Capture the cell that displays the provided text and extract its (X, Y) central coordinate. 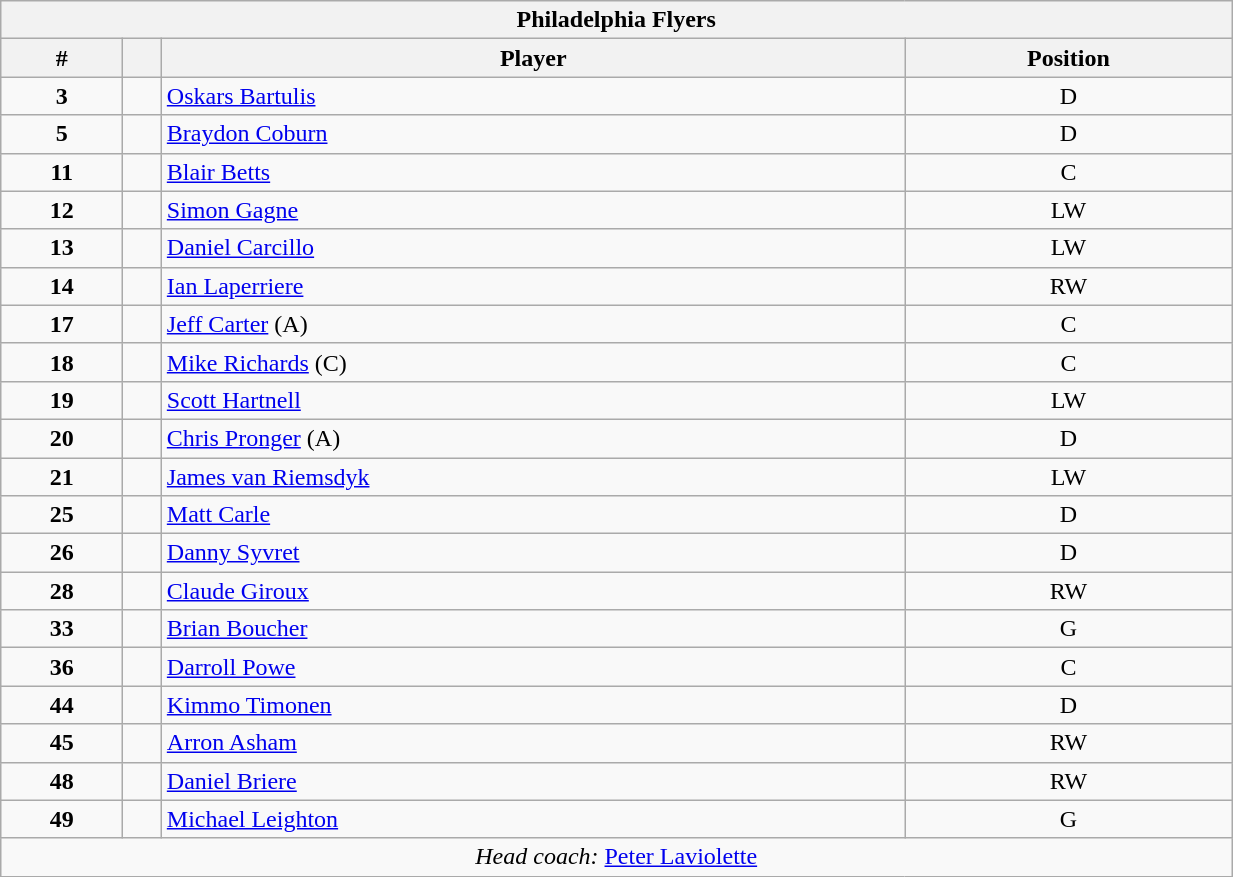
20 (62, 438)
11 (62, 172)
17 (62, 324)
5 (62, 134)
Position (1068, 58)
Darroll Powe (533, 667)
Braydon Coburn (533, 134)
Daniel Briere (533, 781)
14 (62, 286)
Chris Pronger (A) (533, 438)
25 (62, 515)
Michael Leighton (533, 819)
49 (62, 819)
Player (533, 58)
3 (62, 96)
Claude Giroux (533, 591)
28 (62, 591)
Scott Hartnell (533, 400)
Ian Laperriere (533, 286)
Arron Asham (533, 743)
Daniel Carcillo (533, 248)
Matt Carle (533, 515)
18 (62, 362)
# (62, 58)
13 (62, 248)
Blair Betts (533, 172)
Danny Syvret (533, 553)
Philadelphia Flyers (616, 20)
Mike Richards (C) (533, 362)
48 (62, 781)
26 (62, 553)
Oskars Bartulis (533, 96)
33 (62, 629)
Head coach: Peter Laviolette (616, 857)
45 (62, 743)
Kimmo Timonen (533, 705)
James van Riemsdyk (533, 477)
Brian Boucher (533, 629)
19 (62, 400)
Simon Gagne (533, 210)
21 (62, 477)
12 (62, 210)
Jeff Carter (A) (533, 324)
36 (62, 667)
44 (62, 705)
